Scan for the cell matching the given text and deliver its (X, Y) coordinate at center. 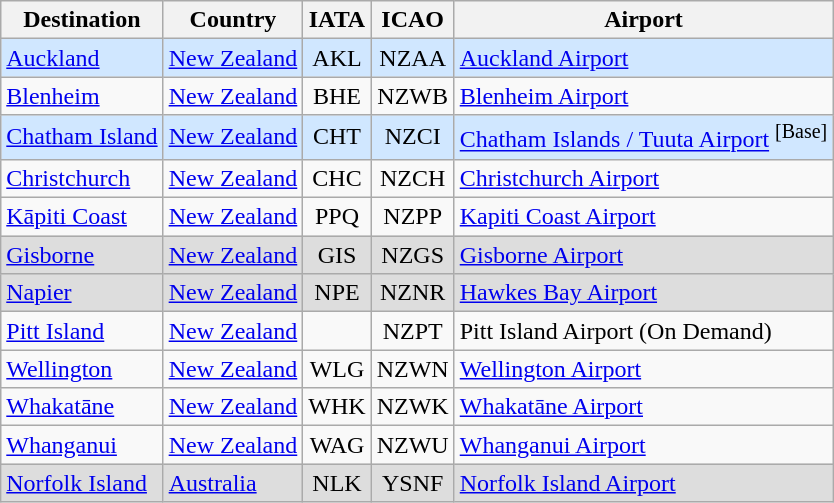
Auckland (82, 58)
Whanganui (82, 445)
Destination (82, 20)
Napier (82, 293)
Country (233, 20)
Christchurch Airport (644, 178)
Gisborne Airport (644, 255)
BHE (337, 96)
Norfolk Island Airport (644, 483)
WAG (337, 445)
AKL (337, 58)
Gisborne (82, 255)
CHC (337, 178)
IATA (337, 20)
Chatham Island (82, 138)
Hawkes Bay Airport (644, 293)
Whakatāne (82, 407)
WLG (337, 369)
Wellington (82, 369)
NZAA (412, 58)
PPQ (337, 217)
NLK (337, 483)
WHK (337, 407)
Blenheim Airport (644, 96)
Kapiti Coast Airport (644, 217)
Kāpiti Coast (82, 217)
Pitt Island (82, 331)
NZWB (412, 96)
CHT (337, 138)
Airport (644, 20)
Auckland Airport (644, 58)
Australia (233, 483)
Blenheim (82, 96)
Whanganui Airport (644, 445)
NZPP (412, 217)
Norfolk Island (82, 483)
Chatham Islands / Tuuta Airport [Base] (644, 138)
NZCH (412, 178)
NZWK (412, 407)
GIS (337, 255)
Wellington Airport (644, 369)
NZPT (412, 331)
NZWU (412, 445)
Christchurch (82, 178)
Pitt Island Airport (On Demand) (644, 331)
ICAO (412, 20)
Whakatāne Airport (644, 407)
NZWN (412, 369)
YSNF (412, 483)
NZCI (412, 138)
NZGS (412, 255)
NPE (337, 293)
NZNR (412, 293)
